Capture the cell that displays the provided text and extract its (x, y) central coordinate. 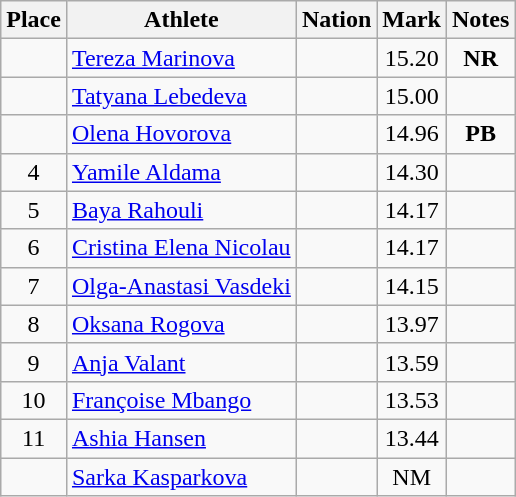
7 (34, 286)
Mark (412, 20)
Yamile Aldama (181, 172)
13.53 (412, 400)
4 (34, 172)
Notes (481, 20)
Olga-Anastasi Vasdeki (181, 286)
Anja Valant (181, 362)
11 (34, 438)
15.20 (412, 58)
Tereza Marinova (181, 58)
8 (34, 324)
9 (34, 362)
13.44 (412, 438)
14.15 (412, 286)
Cristina Elena Nicolau (181, 248)
6 (34, 248)
14.30 (412, 172)
Sarka Kasparkova (181, 477)
Baya Rahouli (181, 210)
Tatyana Lebedeva (181, 96)
13.59 (412, 362)
Place (34, 20)
10 (34, 400)
NR (481, 58)
Olena Hovorova (181, 134)
13.97 (412, 324)
Athlete (181, 20)
NM (412, 477)
14.96 (412, 134)
PB (481, 134)
Nation (336, 20)
5 (34, 210)
15.00 (412, 96)
Ashia Hansen (181, 438)
Françoise Mbango (181, 400)
Oksana Rogova (181, 324)
